Detect which cell encompasses the target text, then output its (X, Y) center coordinate. 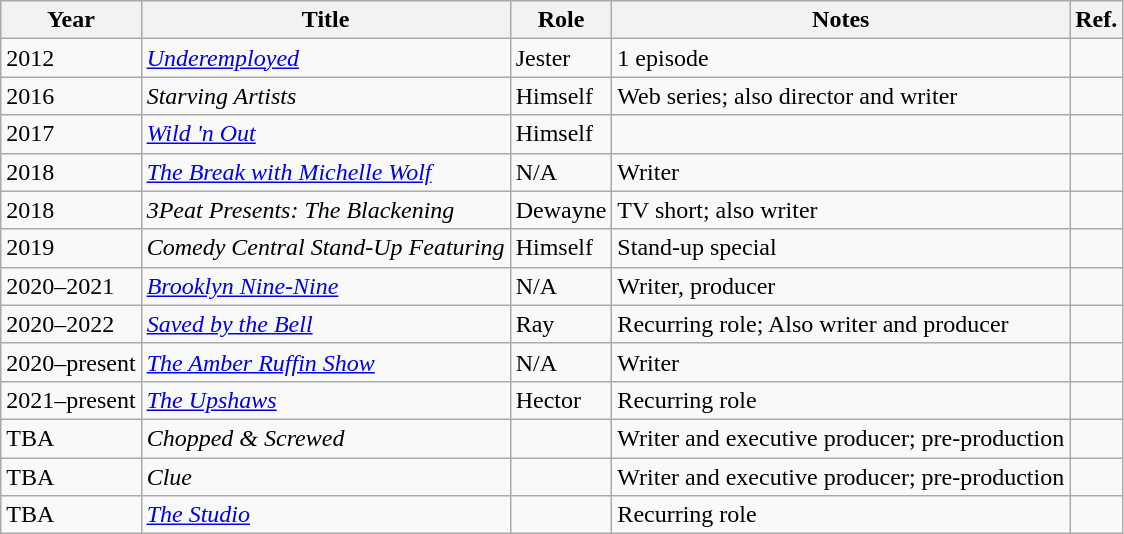
2020–2021 (71, 286)
Ref. (1096, 20)
2020–present (71, 362)
The Upshaws (326, 400)
1 episode (841, 58)
Underemployed (326, 58)
Starving Artists (326, 96)
Title (326, 20)
Notes (841, 20)
Role (561, 20)
Hector (561, 400)
3Peat Presents: The Blackening (326, 210)
Brooklyn Nine-Nine (326, 286)
Stand-up special (841, 248)
Comedy Central Stand-Up Featuring (326, 248)
The Break with Michelle Wolf (326, 172)
The Studio (326, 515)
2012 (71, 58)
TV short; also writer (841, 210)
Wild 'n Out (326, 134)
Saved by the Bell (326, 324)
Clue (326, 477)
Recurring role; Also writer and producer (841, 324)
2016 (71, 96)
Dewayne (561, 210)
The Amber Ruffin Show (326, 362)
2019 (71, 248)
Year (71, 20)
Writer, producer (841, 286)
2021–present (71, 400)
2020–2022 (71, 324)
Jester (561, 58)
2017 (71, 134)
Ray (561, 324)
Web series; also director and writer (841, 96)
Chopped & Screwed (326, 438)
